Pinpoint the cell where the given text exists, returning its [x, y] midpoint coordinate. 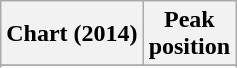
Chart (2014) [72, 34]
Peakposition [189, 34]
